Detect which cell encompasses the target text, then output its [X, Y] center coordinate. 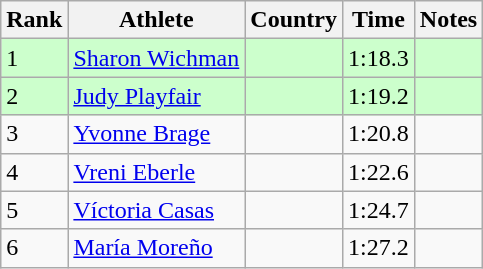
Notes [448, 20]
1:22.6 [379, 172]
Rank [34, 20]
1:18.3 [379, 58]
María Moreño [156, 248]
4 [34, 172]
1:27.2 [379, 248]
Sharon Wichman [156, 58]
Country [294, 20]
Athlete [156, 20]
Víctoria Casas [156, 210]
Yvonne Brage [156, 134]
2 [34, 96]
6 [34, 248]
Vreni Eberle [156, 172]
1:20.8 [379, 134]
Time [379, 20]
3 [34, 134]
1:19.2 [379, 96]
1:24.7 [379, 210]
Judy Playfair [156, 96]
1 [34, 58]
5 [34, 210]
